Capture the cell that displays the provided text and extract its [X, Y] central coordinate. 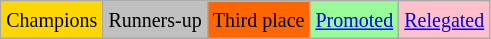
Relegated [444, 20]
Promoted [354, 20]
Champions [52, 20]
Third place [258, 20]
Runners-up [155, 20]
